Return (X, Y) of the center of cell containing provided text 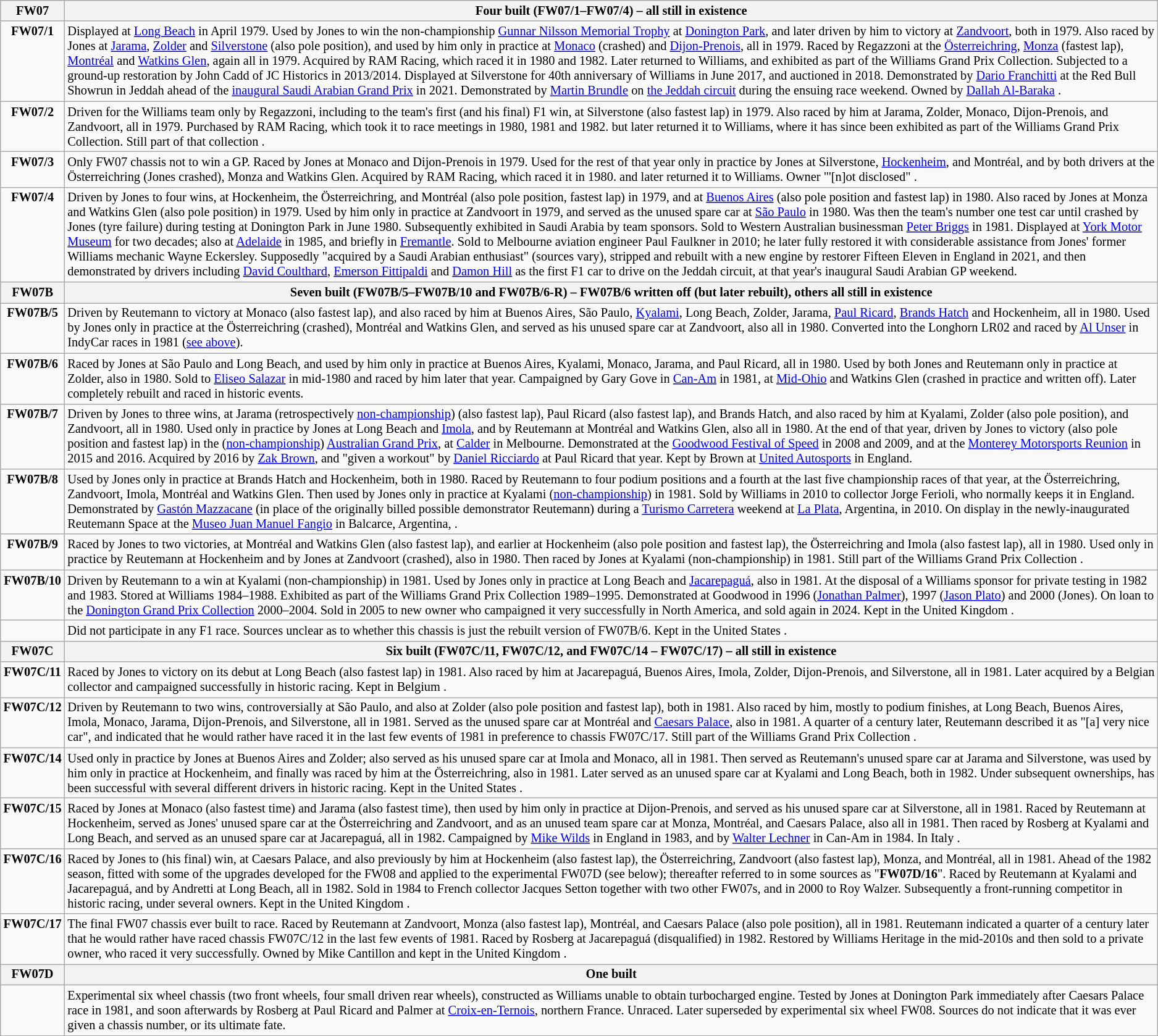
FW07B (33, 293)
FW07B/10 (33, 595)
FW07B/6 (33, 378)
FW07D (33, 974)
Six built (FW07C/11, FW07C/12, and FW07C/14 – FW07C/17) – all still in existence (611, 651)
FW07/2 (33, 127)
FW07B/7 (33, 437)
Seven built (FW07B/5–FW07B/10 and FW07B/6-R) – FW07B/6 written off (but later rebuilt), others all still in existence (611, 293)
FW07C/15 (33, 823)
FW07/4 (33, 235)
FW07C/16 (33, 881)
FW07B/9 (33, 552)
FW07/1 (33, 61)
FW07C/11 (33, 680)
Four built (FW07/1–FW07/4) – all still in existence (611, 10)
FW07C/17 (33, 939)
FW07C/14 (33, 773)
FW07/3 (33, 169)
FW07C/12 (33, 722)
FW07 (33, 10)
FW07B/5 (33, 328)
FW07B/8 (33, 501)
Did not participate in any F1 race. Sources unclear as to whether this chassis is just the rebuilt version of FW07B/6. Kept in the United States . (611, 630)
One built (611, 974)
FW07C (33, 651)
